Return [X, Y] of the center of cell containing provided text 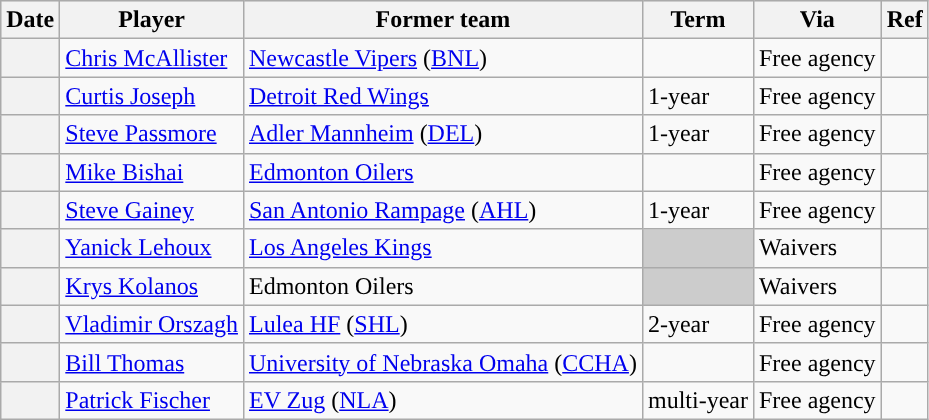
San Antonio Rampage (AHL) [442, 210]
Lulea HF (SHL) [442, 324]
Detroit Red Wings [442, 96]
Steve Gainey [152, 210]
Date [30, 20]
Former team [442, 20]
Los Angeles Kings [442, 248]
Chris McAllister [152, 58]
Curtis Joseph [152, 96]
Vladimir Orszagh [152, 324]
Ref [904, 20]
Newcastle Vipers (BNL) [442, 58]
Adler Mannheim (DEL) [442, 134]
University of Nebraska Omaha (CCHA) [442, 362]
Via [817, 20]
Steve Passmore [152, 134]
Patrick Fischer [152, 400]
Term [698, 20]
Player [152, 20]
multi-year [698, 400]
Yanick Lehoux [152, 248]
EV Zug (NLA) [442, 400]
Krys Kolanos [152, 286]
2-year [698, 324]
Bill Thomas [152, 362]
Mike Bishai [152, 172]
